Identify which cell holds the provided text, then report its (x, y) central coordinate. 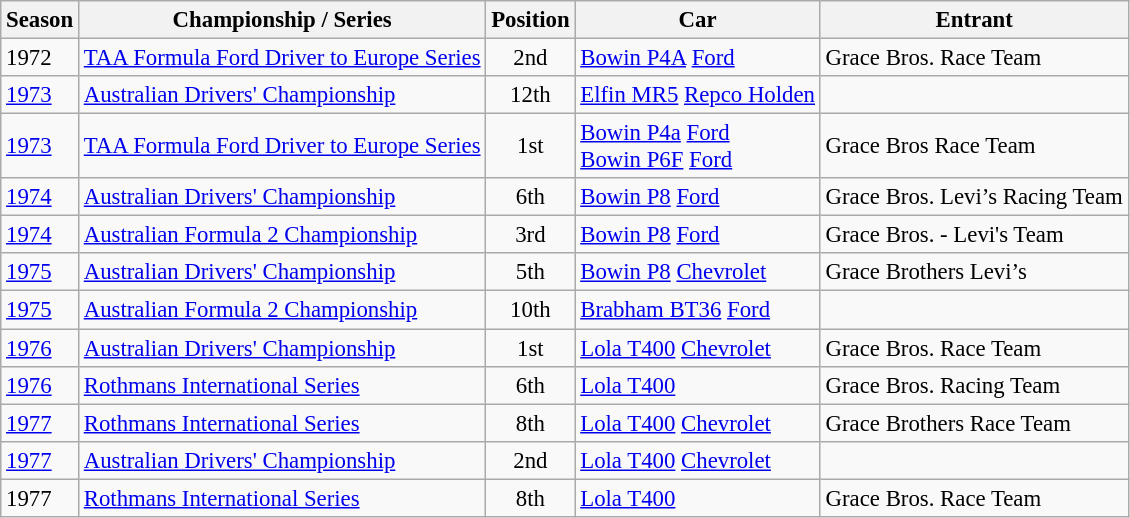
Grace Brothers Race Team (974, 423)
Grace Bros. Levi’s Racing Team (974, 197)
Grace Bros Race Team (974, 146)
12th (530, 95)
10th (530, 310)
1972 (40, 58)
Brabham BT36 Ford (698, 310)
Season (40, 20)
Entrant (974, 20)
Position (530, 20)
Grace Bros. - Levi's Team (974, 235)
Grace Bros. Racing Team (974, 385)
Bowin P8 Chevrolet (698, 273)
Championship / Series (282, 20)
Car (698, 20)
Bowin P4a Ford Bowin P6F Ford (698, 146)
5th (530, 273)
Elfin MR5 Repco Holden (698, 95)
Grace Brothers Levi’s (974, 273)
3rd (530, 235)
Bowin P4A Ford (698, 58)
